Return [x, y] of the center of cell containing provided text 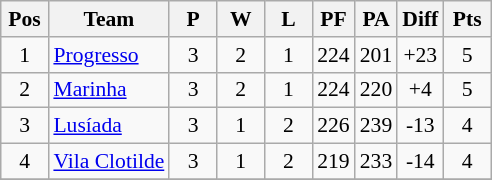
Marinha [108, 90]
Pos [25, 19]
-13 [420, 126]
226 [334, 126]
W [241, 19]
Diff [420, 19]
219 [334, 162]
220 [376, 90]
PA [376, 19]
+4 [420, 90]
L [289, 19]
Vila Clotilde [108, 162]
Progresso [108, 55]
P [193, 19]
233 [376, 162]
-14 [420, 162]
Pts [467, 19]
PF [334, 19]
Team [108, 19]
+23 [420, 55]
239 [376, 126]
201 [376, 55]
Lusíada [108, 126]
